From the cell containing the given text, extract its center point as [X, Y] coordinate. 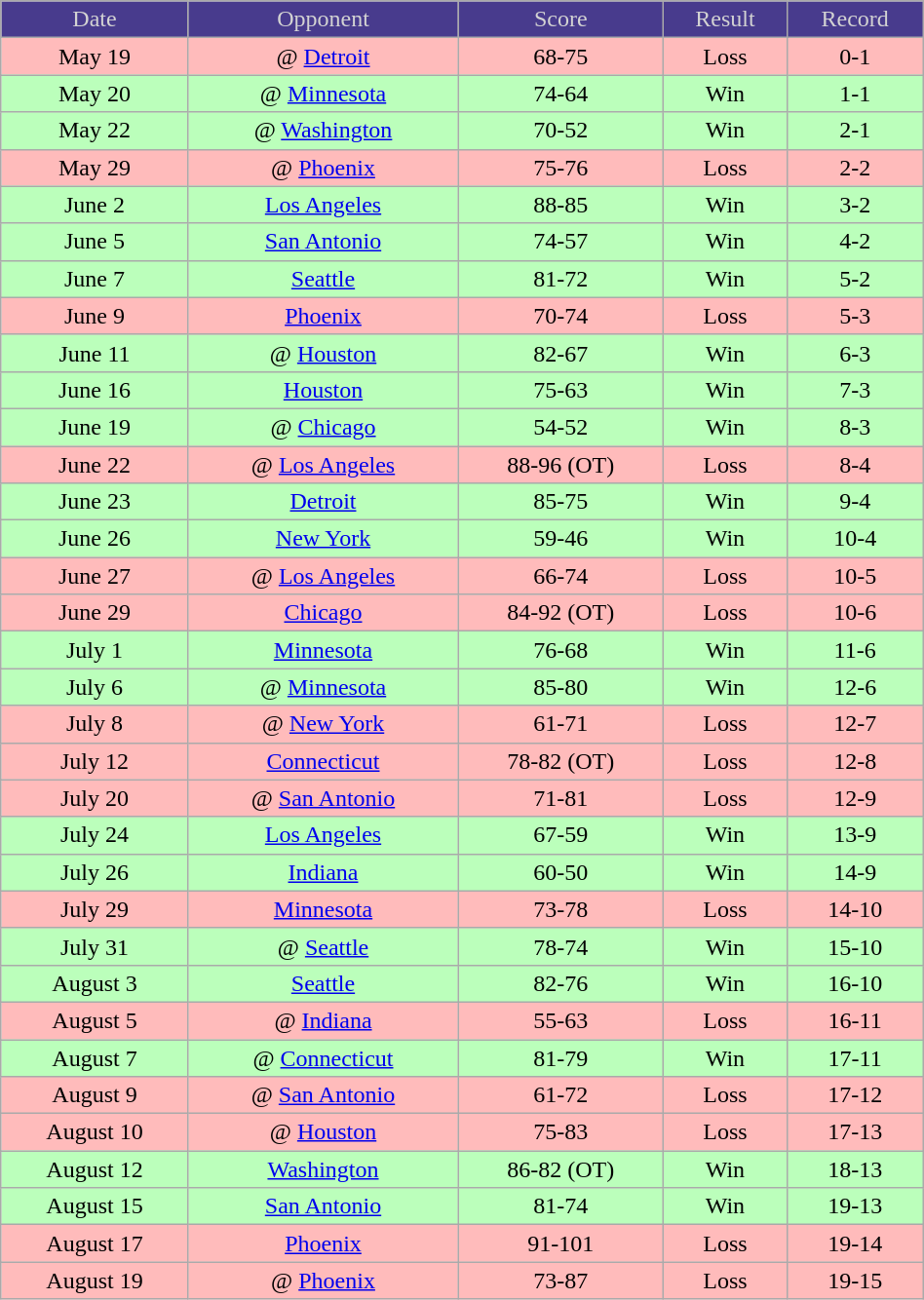
16-11 [855, 1020]
12-8 [855, 761]
August 7 [96, 1057]
3-2 [855, 205]
August 3 [96, 983]
June 5 [96, 242]
81-79 [561, 1057]
2-1 [855, 131]
7-3 [855, 390]
66-74 [561, 576]
June 19 [96, 427]
May 29 [96, 168]
84-92 (OT) [561, 613]
June 7 [96, 279]
May 20 [96, 94]
71-81 [561, 798]
Connecticut [323, 761]
12-9 [855, 798]
Result [725, 19]
July 20 [96, 798]
1-1 [855, 94]
Record [855, 19]
74-64 [561, 94]
8-3 [855, 427]
Indiana [323, 872]
July 31 [96, 946]
16-10 [855, 983]
August 10 [96, 1132]
73-87 [561, 1281]
82-67 [561, 353]
June 27 [96, 576]
July 8 [96, 724]
13-9 [855, 835]
12-7 [855, 724]
Detroit [323, 502]
August 12 [96, 1169]
@ Indiana [323, 1020]
15-10 [855, 946]
@ Detroit [323, 57]
82-76 [561, 983]
54-52 [561, 427]
5-3 [855, 316]
July 26 [96, 872]
19-13 [855, 1206]
85-80 [561, 687]
June 22 [96, 465]
Chicago [323, 613]
4-2 [855, 242]
May 19 [96, 57]
75-76 [561, 168]
Houston [323, 390]
74-57 [561, 242]
@ Washington [323, 131]
9-4 [855, 502]
86-82 (OT) [561, 1169]
68-75 [561, 57]
18-13 [855, 1169]
0-1 [855, 57]
19-15 [855, 1281]
76-68 [561, 650]
6-3 [855, 353]
June 26 [96, 539]
August 5 [96, 1020]
14-9 [855, 872]
88-85 [561, 205]
@ Connecticut [323, 1057]
@ Chicago [323, 427]
88-96 (OT) [561, 465]
June 29 [96, 613]
17-12 [855, 1095]
17-13 [855, 1132]
67-59 [561, 835]
17-11 [855, 1057]
73-78 [561, 909]
June 23 [96, 502]
70-74 [561, 316]
Date [96, 19]
75-63 [561, 390]
12-6 [855, 687]
July 29 [96, 909]
61-72 [561, 1095]
78-74 [561, 946]
July 12 [96, 761]
August 19 [96, 1281]
70-52 [561, 131]
July 24 [96, 835]
91-101 [561, 1243]
June 9 [96, 316]
61-71 [561, 724]
Score [561, 19]
August 15 [96, 1206]
@ Seattle [323, 946]
New York [323, 539]
11-6 [855, 650]
August 9 [96, 1095]
5-2 [855, 279]
August 17 [96, 1243]
8-4 [855, 465]
May 22 [96, 131]
10-5 [855, 576]
July 1 [96, 650]
June 16 [96, 390]
July 6 [96, 687]
2-2 [855, 168]
81-74 [561, 1206]
14-10 [855, 909]
June 11 [96, 353]
@ New York [323, 724]
19-14 [855, 1243]
55-63 [561, 1020]
85-75 [561, 502]
59-46 [561, 539]
75-83 [561, 1132]
60-50 [561, 872]
10-4 [855, 539]
Washington [323, 1169]
Opponent [323, 19]
81-72 [561, 279]
June 2 [96, 205]
78-82 (OT) [561, 761]
10-6 [855, 613]
